Extract the [x, y] coordinate from the center of the cell holding the provided text.  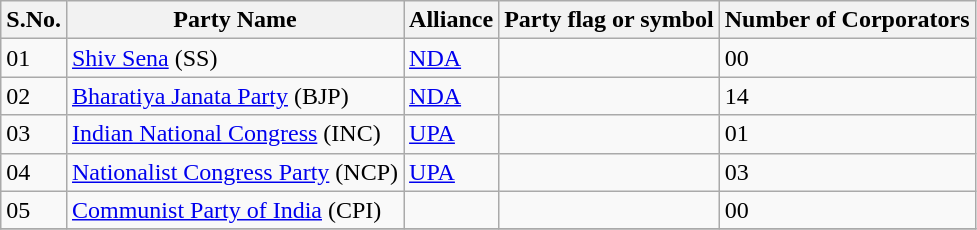
14 [847, 96]
Bharatiya Janata Party (BJP) [234, 96]
Shiv Sena (SS) [234, 58]
Alliance [452, 20]
Communist Party of India (CPI) [234, 210]
04 [34, 172]
Party flag or symbol [610, 20]
Nationalist Congress Party (NCP) [234, 172]
Indian National Congress (INC) [234, 134]
S.No. [34, 20]
05 [34, 210]
Party Name [234, 20]
02 [34, 96]
Number of Corporators [847, 20]
